Search for the cell housing the specified text and yield its [x, y] center coordinate. 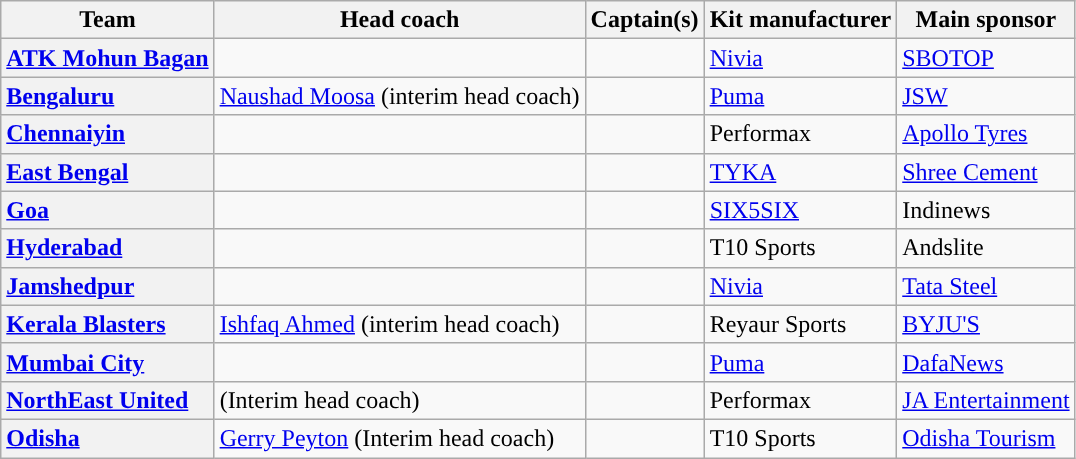
Captain(s) [644, 20]
Ishfaq Ahmed (interim head coach) [400, 324]
East Bengal [108, 172]
Hyderabad [108, 248]
TYKA [800, 172]
Reyaur Sports [800, 324]
Chennaiyin [108, 134]
Tata Steel [986, 286]
SIX5SIX [800, 210]
Goa [108, 210]
BYJU'S [986, 324]
Naushad Moosa (interim head coach) [400, 96]
DafaNews [986, 362]
Kit manufacturer [800, 20]
Andslite [986, 248]
Kerala Blasters [108, 324]
Gerry Peyton (Interim head coach) [400, 438]
Odisha [108, 438]
Jamshedpur [108, 286]
Apollo Tyres [986, 134]
(Interim head coach) [400, 400]
Mumbai City [108, 362]
Shree Cement [986, 172]
ATK Mohun Bagan [108, 58]
NorthEast United [108, 400]
Bengaluru [108, 96]
Head coach [400, 20]
Team [108, 20]
JA Entertainment [986, 400]
JSW [986, 96]
Main sponsor [986, 20]
Odisha Tourism [986, 438]
SBOTOP [986, 58]
Indinews [986, 210]
